Provide the [x, y] coordinate of the cell's center where the given text is located.  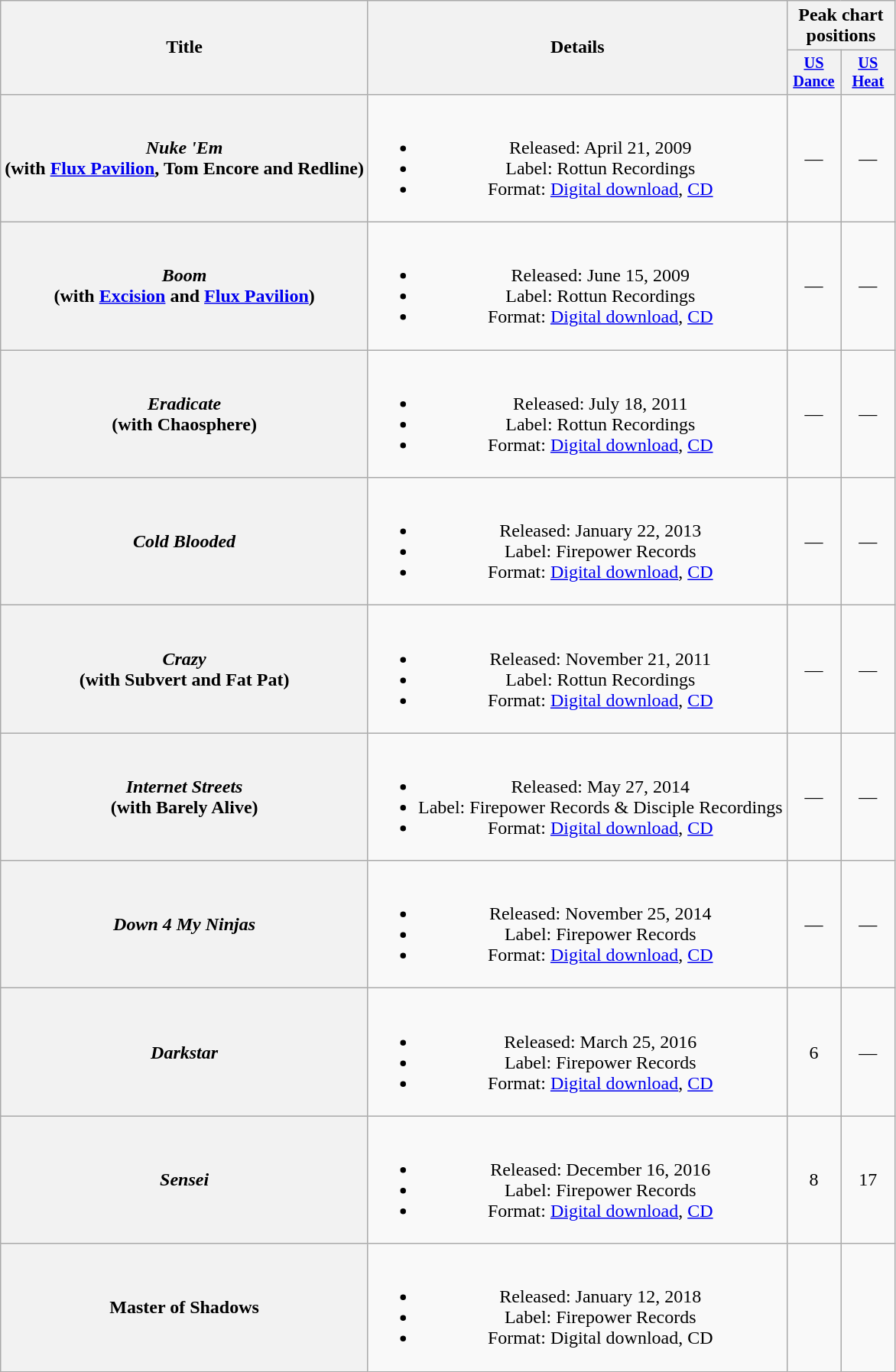
6 [813, 1052]
Released: July 18, 2011Label: Rottun RecordingsFormat: Digital download, CD [577, 414]
USDance [813, 73]
Released: January 22, 2013Label: Firepower RecordsFormat: Digital download, CD [577, 541]
Nuke 'Em(with Flux Pavilion, Tom Encore and Redline) [185, 157]
Released: November 21, 2011Label: Rottun RecordingsFormat: Digital download, CD [577, 670]
Master of Shadows [185, 1307]
Darkstar [185, 1052]
Eradicate(with Chaosphere) [185, 414]
Released: June 15, 2009Label: Rottun RecordingsFormat: Digital download, CD [577, 286]
USHeat [868, 73]
Sensei [185, 1180]
Released: January 12, 2018Label: Firepower RecordsFormat: Digital download, CD [577, 1307]
Peak chart positions [841, 26]
Boom(with Excision and Flux Pavilion) [185, 286]
Down 4 My Ninjas [185, 925]
Internet Streets(with Barely Alive) [185, 796]
Title [185, 47]
Crazy(with Subvert and Fat Pat) [185, 670]
Cold Blooded [185, 541]
17 [868, 1180]
Released: December 16, 2016Label: Firepower RecordsFormat: Digital download, CD [577, 1180]
8 [813, 1180]
Details [577, 47]
Released: November 25, 2014Label: Firepower RecordsFormat: Digital download, CD [577, 925]
Released: March 25, 2016Label: Firepower RecordsFormat: Digital download, CD [577, 1052]
Released: April 21, 2009Label: Rottun RecordingsFormat: Digital download, CD [577, 157]
Released: May 27, 2014Label: Firepower Records & Disciple RecordingsFormat: Digital download, CD [577, 796]
